For the text-containing cell, return its midpoint in [x, y] coordinate format. 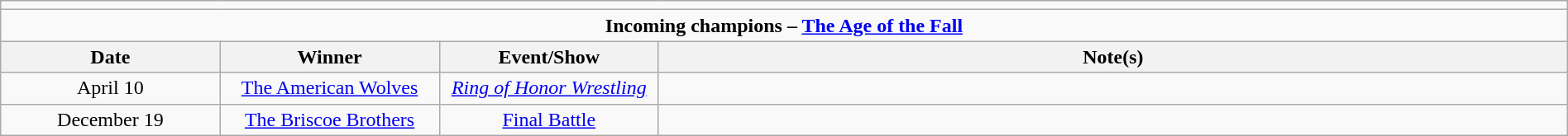
The Briscoe Brothers [329, 120]
Date [111, 57]
Incoming champions – The Age of the Fall [784, 26]
Winner [329, 57]
April 10 [111, 88]
Event/Show [549, 57]
Final Battle [549, 120]
The American Wolves [329, 88]
Ring of Honor Wrestling [549, 88]
December 19 [111, 120]
Note(s) [1113, 57]
